Provide the [X, Y] coordinate of the cell's center where the given text is located.  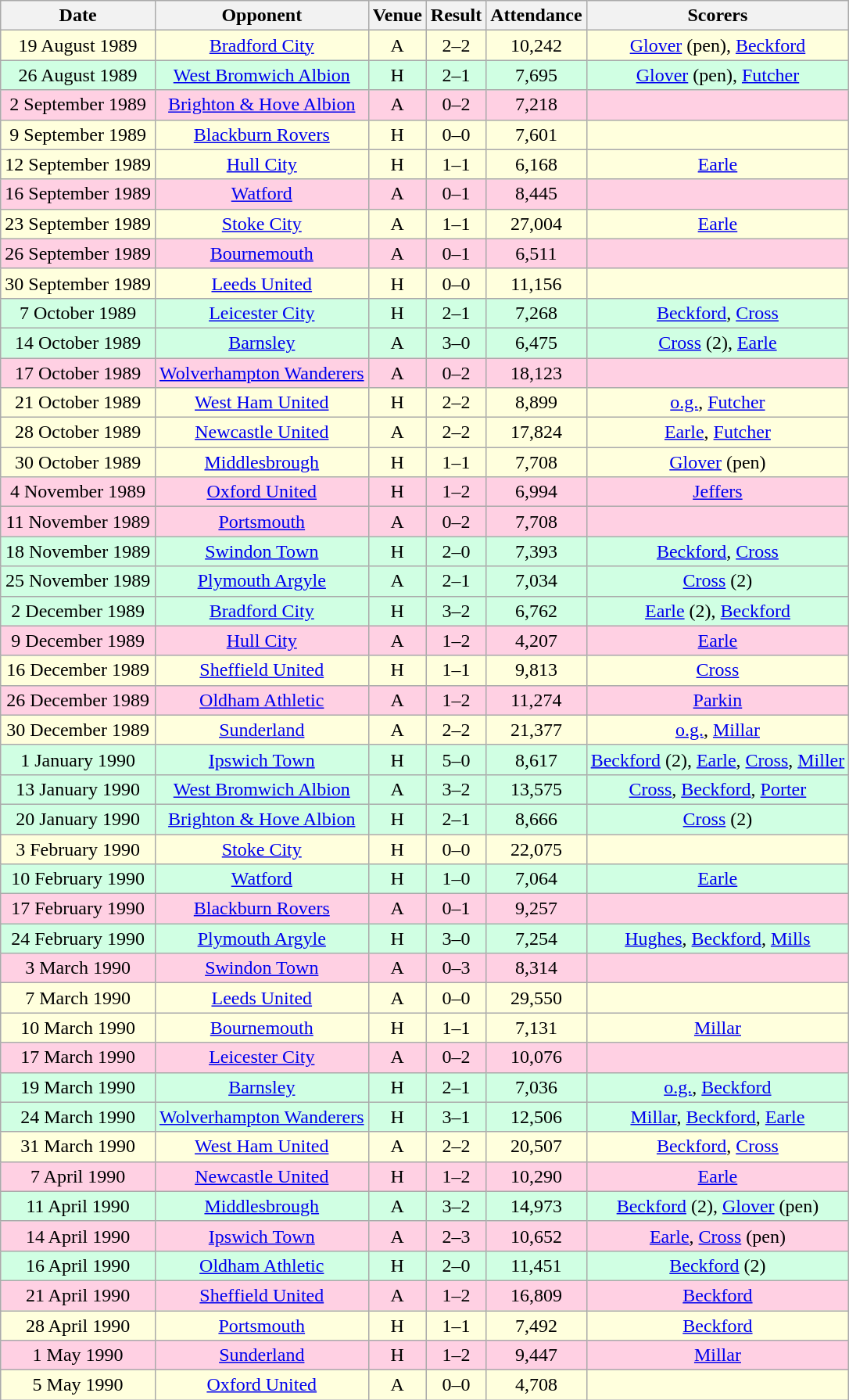
22,075 [536, 849]
16,809 [536, 1295]
7,268 [536, 313]
Date [78, 16]
26 December 1989 [78, 700]
Earle (2), Beckford [718, 611]
21 April 1990 [78, 1295]
10,242 [536, 45]
13 January 1990 [78, 789]
Earle, Cross (pen) [718, 1236]
Result [456, 16]
12 September 1989 [78, 164]
1–0 [456, 879]
Hughes, Beckford, Mills [718, 939]
7,393 [536, 551]
12,506 [536, 1117]
11,274 [536, 700]
Scorers [718, 16]
30 December 1989 [78, 730]
o.g., Futcher [718, 403]
4 November 1989 [78, 492]
4,207 [536, 641]
24 March 1990 [78, 1117]
8,445 [536, 194]
28 October 1989 [78, 433]
7,034 [536, 581]
7 March 1990 [78, 998]
o.g., Millar [718, 730]
16 April 1990 [78, 1265]
11 November 1989 [78, 522]
10,652 [536, 1236]
Cross [718, 670]
Glover (pen) [718, 462]
31 March 1990 [78, 1147]
7,218 [536, 105]
27,004 [536, 224]
30 October 1989 [78, 462]
7,695 [536, 75]
14 October 1989 [78, 343]
10,076 [536, 1057]
19 August 1989 [78, 45]
8,899 [536, 403]
1 May 1990 [78, 1355]
Cross, Beckford, Porter [718, 789]
o.g., Beckford [718, 1087]
8,314 [536, 968]
7,131 [536, 1028]
Beckford (2), Glover (pen) [718, 1206]
10,290 [536, 1176]
6,762 [536, 611]
Millar, Beckford, Earle [718, 1117]
Glover (pen), Beckford [718, 45]
9 December 1989 [78, 641]
21,377 [536, 730]
6,475 [536, 343]
Jeffers [718, 492]
Glover (pen), Futcher [718, 75]
20,507 [536, 1147]
7,064 [536, 879]
14 April 1990 [78, 1236]
21 October 1989 [78, 403]
2–3 [456, 1236]
6,994 [536, 492]
18,123 [536, 373]
3 February 1990 [78, 849]
19 March 1990 [78, 1087]
Beckford (2) [718, 1265]
9,447 [536, 1355]
17 October 1989 [78, 373]
18 November 1989 [78, 551]
2 September 1989 [78, 105]
28 April 1990 [78, 1326]
29,550 [536, 998]
3–1 [456, 1117]
30 September 1989 [78, 283]
7,601 [536, 135]
23 September 1989 [78, 224]
2 December 1989 [78, 611]
Beckford (2), Earle, Cross, Miller [718, 759]
16 December 1989 [78, 670]
7 April 1990 [78, 1176]
26 August 1989 [78, 75]
10 March 1990 [78, 1028]
Attendance [536, 16]
11 April 1990 [78, 1206]
7,492 [536, 1326]
Venue [397, 16]
9,257 [536, 909]
4,708 [536, 1385]
0–3 [456, 968]
Parkin [718, 700]
8,666 [536, 819]
16 September 1989 [78, 194]
13,575 [536, 789]
Cross (2), Earle [718, 343]
17 March 1990 [78, 1057]
10 February 1990 [78, 879]
5–0 [456, 759]
24 February 1990 [78, 939]
7,036 [536, 1087]
7 October 1989 [78, 313]
9 September 1989 [78, 135]
1 January 1990 [78, 759]
7,254 [536, 939]
Opponent [261, 16]
9,813 [536, 670]
17 February 1990 [78, 909]
25 November 1989 [78, 581]
17,824 [536, 433]
14,973 [536, 1206]
6,511 [536, 253]
5 May 1990 [78, 1385]
6,168 [536, 164]
3 March 1990 [78, 968]
Earle, Futcher [718, 433]
11,451 [536, 1265]
20 January 1990 [78, 819]
26 September 1989 [78, 253]
8,617 [536, 759]
11,156 [536, 283]
